Output the [X, Y] coordinate of the center of the cell containing the given text.  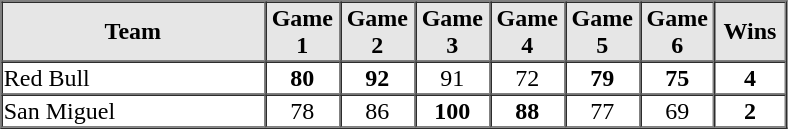
78 [302, 110]
Game 5 [602, 32]
88 [528, 110]
72 [528, 78]
69 [678, 110]
2 [750, 110]
Game 3 [452, 32]
Game 1 [302, 32]
91 [452, 78]
92 [378, 78]
Red Bull [133, 78]
Game 6 [678, 32]
75 [678, 78]
Team [133, 32]
Game 2 [378, 32]
Game 4 [528, 32]
80 [302, 78]
86 [378, 110]
4 [750, 78]
San Miguel [133, 110]
Wins [750, 32]
100 [452, 110]
79 [602, 78]
77 [602, 110]
